Pinpoint the cell where the given text exists, returning its (X, Y) midpoint coordinate. 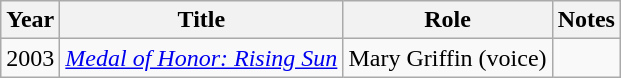
2003 (30, 58)
Medal of Honor: Rising Sun (202, 58)
Mary Griffin (voice) (448, 58)
Notes (586, 20)
Role (448, 20)
Title (202, 20)
Year (30, 20)
